Scan for the cell matching the given text and deliver its (x, y) coordinate at center. 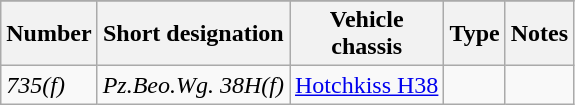
Notes (539, 34)
Number (49, 34)
735(f) (49, 85)
Short designation (193, 34)
Vehiclechassis (367, 34)
Type (474, 34)
Pz.Beo.Wg. 38H(f) (193, 85)
Hotchkiss H38 (367, 85)
